Determine the (X, Y) coordinate at the center of the cell enclosing the given text.  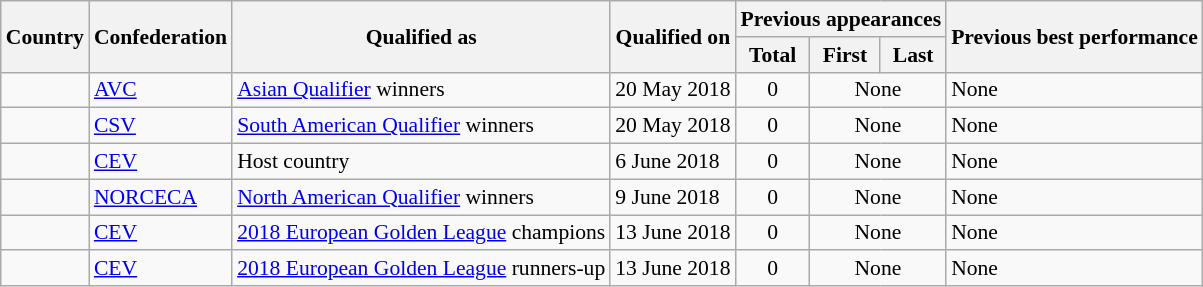
South American Qualifier winners (421, 126)
Qualified as (421, 36)
Total (773, 55)
6 June 2018 (672, 162)
NORCECA (160, 197)
Last (913, 55)
CSV (160, 126)
Asian Qualifier winners (421, 90)
Country (45, 36)
North American Qualifier winners (421, 197)
AVC (160, 90)
2018 European Golden League champions (421, 233)
Previous best performance (1074, 36)
Previous appearances (842, 19)
Host country (421, 162)
9 June 2018 (672, 197)
Qualified on (672, 36)
2018 European Golden League runners-up (421, 269)
First (845, 55)
Confederation (160, 36)
